Find where the given text appears and provide that cell's center as (x, y) coordinate. 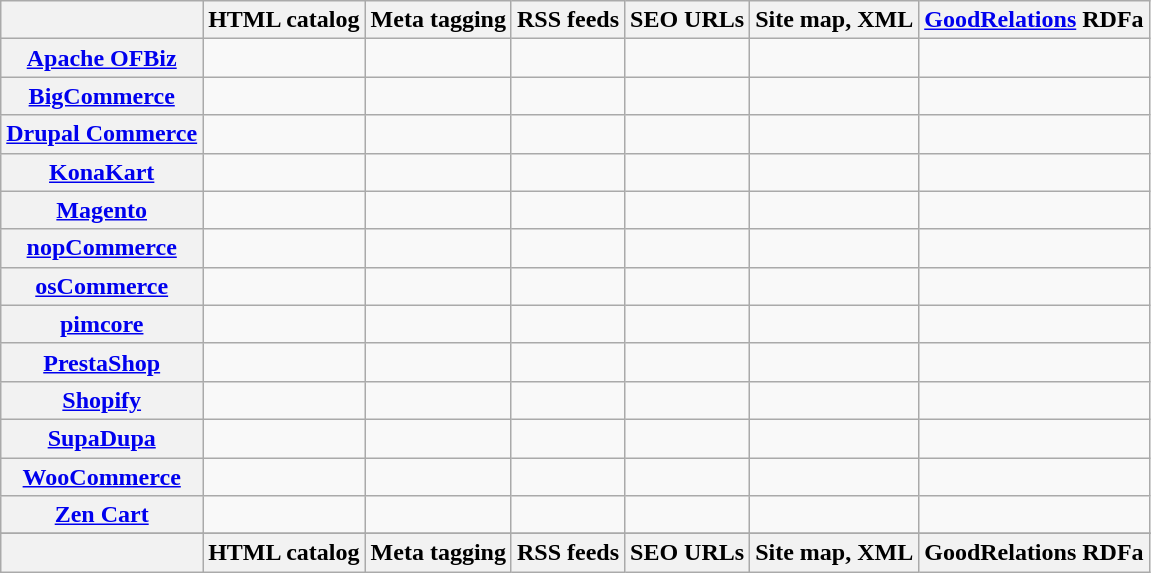
osCommerce (102, 286)
Shopify (102, 400)
pimcore (102, 324)
KonaKart (102, 172)
Drupal Commerce (102, 134)
WooCommerce (102, 477)
PrestaShop (102, 362)
Zen Cart (102, 515)
BigCommerce (102, 96)
SupaDupa (102, 438)
nopCommerce (102, 248)
Magento (102, 210)
Apache OFBiz (102, 58)
